Scan for the cell matching the given text and deliver its [X, Y] coordinate at center. 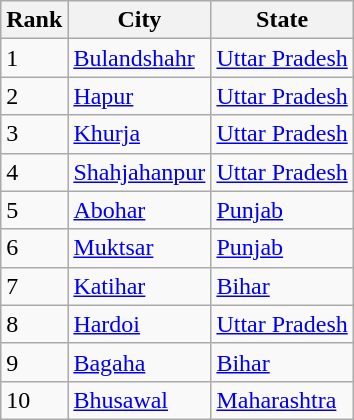
2 [34, 96]
5 [34, 210]
6 [34, 248]
Hapur [140, 96]
Bulandshahr [140, 58]
Bhusawal [140, 400]
Abohar [140, 210]
1 [34, 58]
Khurja [140, 134]
9 [34, 362]
Bagaha [140, 362]
Rank [34, 20]
10 [34, 400]
7 [34, 286]
City [140, 20]
4 [34, 172]
Hardoi [140, 324]
Muktsar [140, 248]
Shahjahanpur [140, 172]
3 [34, 134]
State [282, 20]
8 [34, 324]
Katihar [140, 286]
Maharashtra [282, 400]
